Find where the given text appears and provide that cell's center as (X, Y) coordinate. 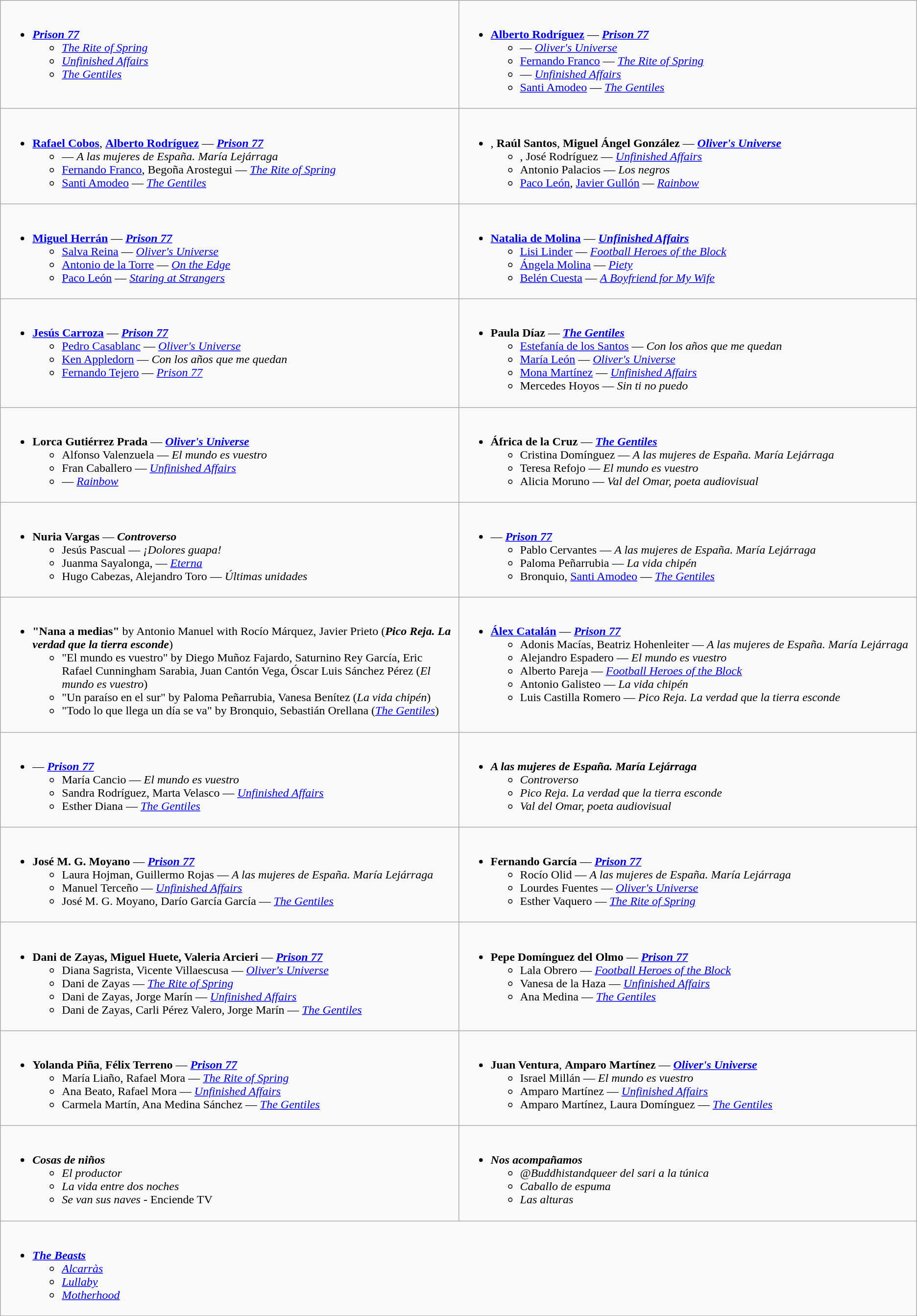
A las mujeres de España. María LejárragaControversoPico Reja. La verdad que la tierra escondeVal del Omar, poeta audiovisual (688, 780)
Miguel Herrán — Prison 77Salva Reina — Oliver's UniverseAntonio de la Torre — On the EdgePaco León — Staring at Strangers (229, 251)
Natalia de Molina — Unfinished AffairsLisi Linder — Football Heroes of the BlockÁngela Molina — PietyBelén Cuesta — A Boyfriend for My Wife (688, 251)
Lorca Gutiérrez Prada — Oliver's UniverseAlfonso Valenzuela — El mundo es vuestroFran Caballero — Unfinished Affairs — Rainbow (229, 455)
Nos acompañamos@Buddhistandqueer del sari a la túnicaCaballo de espumaLas alturas (688, 1173)
Alberto Rodríguez — Prison 77 — Oliver's UniverseFernando Franco — The Rite of Spring — Unfinished AffairsSanti Amodeo — The Gentiles (688, 55)
— Prison 77María Cancio — El mundo es vuestroSandra Rodríguez, Marta Velasco — Unfinished AffairsEsther Diana — The Gentiles (229, 780)
Jesús Carroza — Prison 77Pedro Casablanc — Oliver's UniverseKen Appledorn — Con los años que me quedanFernando Tejero — Prison 77 (229, 353)
Prison 77The Rite of SpringUnfinished AffairsThe Gentiles (229, 55)
Nuria Vargas — ControversoJesús Pascual — ¡Dolores guapa!Juanma Sayalonga, — EternaHugo Cabezas, Alejandro Toro — Últimas unidades (229, 550)
— Prison 77Pablo Cervantes — A las mujeres de España. María LejárragaPaloma Peñarrubia — La vida chipénBronquio, Santi Amodeo — The Gentiles (688, 550)
The BeastsAlcarràsLullabyMotherhood (458, 1268)
Cosas de niñosEl productorLa vida entre dos nochesSe van sus naves - Enciende TV (229, 1173)
Pepe Domínguez del Olmo — Prison 77Lala Obrero — Football Heroes of the BlockVanesa de la Haza — Unfinished AffairsAna Medina — The Gentiles (688, 976)
